Detect which cell encompasses the target text, then output its [x, y] center coordinate. 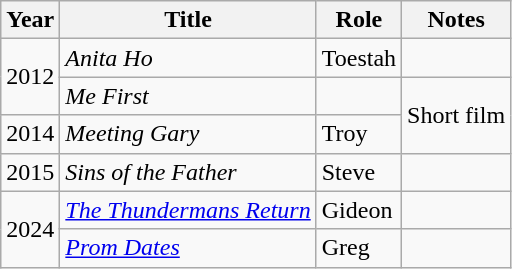
2014 [30, 134]
Anita Ho [188, 58]
Toestah [358, 58]
Troy [358, 134]
Short film [456, 115]
Sins of the Father [188, 172]
Notes [456, 20]
Meeting Gary [188, 134]
Prom Dates [188, 248]
The Thundermans Return [188, 210]
Title [188, 20]
2024 [30, 229]
Greg [358, 248]
Steve [358, 172]
2015 [30, 172]
Gideon [358, 210]
2012 [30, 77]
Me First [188, 96]
Year [30, 20]
Role [358, 20]
